Locate the cell with the specified text and output its (x, y) center coordinate. 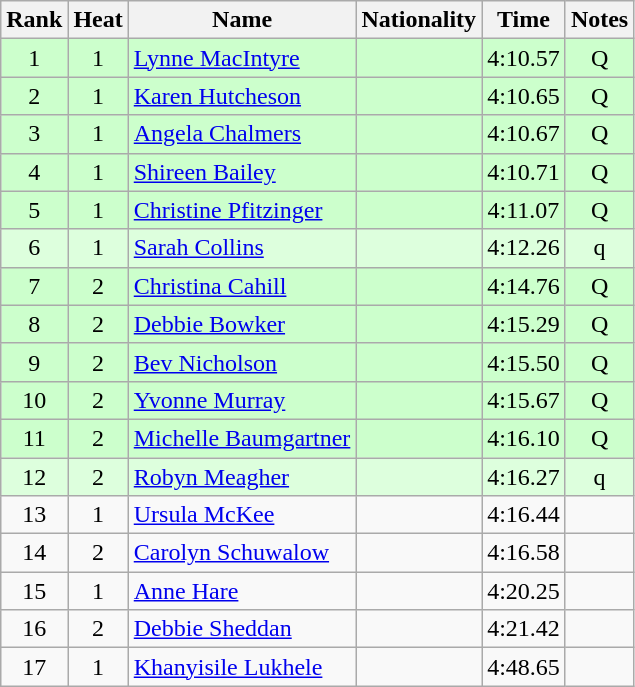
16 (34, 629)
4:10.65 (524, 96)
Ursula McKee (242, 515)
Notes (599, 20)
4:21.42 (524, 629)
Anne Hare (242, 591)
12 (34, 477)
7 (34, 286)
4:16.10 (524, 438)
14 (34, 553)
4:14.76 (524, 286)
Rank (34, 20)
Name (242, 20)
4:16.44 (524, 515)
6 (34, 248)
4:12.26 (524, 248)
Time (524, 20)
Sarah Collins (242, 248)
Karen Hutcheson (242, 96)
11 (34, 438)
Angela Chalmers (242, 134)
9 (34, 362)
Lynne MacIntyre (242, 58)
8 (34, 324)
4:15.29 (524, 324)
Nationality (419, 20)
Yvonne Murray (242, 400)
5 (34, 210)
Debbie Bowker (242, 324)
Khanyisile Lukhele (242, 667)
4:10.71 (524, 172)
4:16.58 (524, 553)
10 (34, 400)
17 (34, 667)
4:10.67 (524, 134)
4:16.27 (524, 477)
13 (34, 515)
Robyn Meagher (242, 477)
Christina Cahill (242, 286)
Christine Pfitzinger (242, 210)
4:11.07 (524, 210)
4:15.50 (524, 362)
Michelle Baumgartner (242, 438)
4:20.25 (524, 591)
Shireen Bailey (242, 172)
3 (34, 134)
15 (34, 591)
Bev Nicholson (242, 362)
Carolyn Schuwalow (242, 553)
Heat (98, 20)
4:48.65 (524, 667)
Debbie Sheddan (242, 629)
4 (34, 172)
4:15.67 (524, 400)
4:10.57 (524, 58)
